Search for the cell housing the specified text and yield its [x, y] center coordinate. 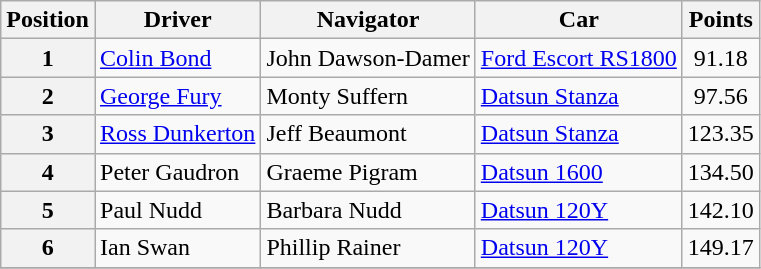
Driver [177, 20]
Car [578, 20]
Points [720, 20]
George Fury [177, 96]
6 [48, 248]
4 [48, 172]
97.56 [720, 96]
Barbara Nudd [368, 210]
Monty Suffern [368, 96]
91.18 [720, 58]
Ross Dunkerton [177, 134]
Graeme Pigram [368, 172]
Ian Swan [177, 248]
3 [48, 134]
1 [48, 58]
Jeff Beaumont [368, 134]
Colin Bond [177, 58]
Navigator [368, 20]
2 [48, 96]
5 [48, 210]
Ford Escort RS1800 [578, 58]
Position [48, 20]
John Dawson-Damer [368, 58]
Paul Nudd [177, 210]
142.10 [720, 210]
149.17 [720, 248]
123.35 [720, 134]
134.50 [720, 172]
Phillip Rainer [368, 248]
Peter Gaudron [177, 172]
Datsun 1600 [578, 172]
